Determine the (x, y) coordinate at the center of the cell enclosing the given text.  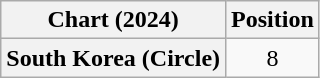
Chart (2024) (114, 20)
South Korea (Circle) (114, 58)
8 (273, 58)
Position (273, 20)
